Provide the [X, Y] coordinate of the cell's center where the given text is located.  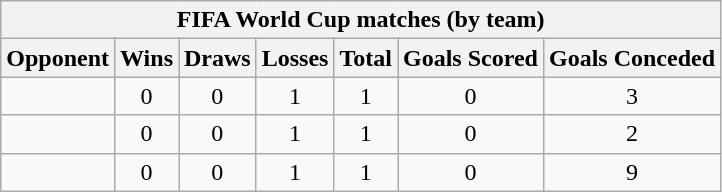
Losses [295, 58]
9 [632, 172]
Draws [217, 58]
FIFA World Cup matches (by team) [361, 20]
Opponent [58, 58]
Goals Scored [471, 58]
Goals Conceded [632, 58]
2 [632, 134]
Wins [147, 58]
Total [366, 58]
3 [632, 96]
